From the cell containing the given text, extract its center point as (X, Y) coordinate. 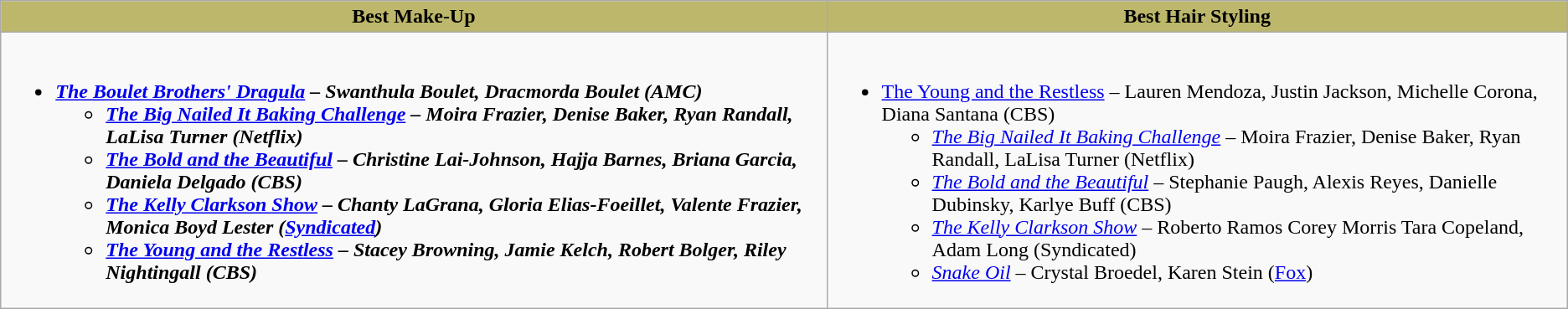
Best Make-Up (414, 17)
Best Hair Styling (1197, 17)
